Search for the cell housing the specified text and yield its (X, Y) center coordinate. 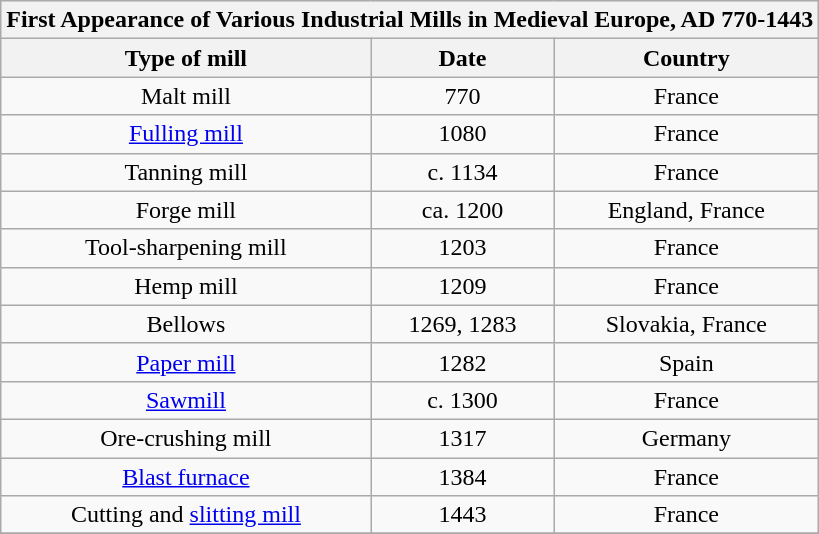
Tool-sharpening mill (186, 248)
Sawmill (186, 400)
Country (686, 58)
First Appearance of Various Industrial Mills in Medieval Europe, AD 770-1443 (410, 20)
1317 (462, 438)
1384 (462, 477)
1203 (462, 248)
Ore-crushing mill (186, 438)
1443 (462, 515)
1209 (462, 286)
England, France (686, 210)
Cutting and slitting mill (186, 515)
Hemp mill (186, 286)
Tanning mill (186, 172)
Spain (686, 362)
Paper mill (186, 362)
Date (462, 58)
770 (462, 96)
c. 1300 (462, 400)
Bellows (186, 324)
Fulling mill (186, 134)
c. 1134 (462, 172)
Forge mill (186, 210)
Slovakia, France (686, 324)
1269, 1283 (462, 324)
Germany (686, 438)
Blast furnace (186, 477)
1080 (462, 134)
1282 (462, 362)
Malt mill (186, 96)
ca. 1200 (462, 210)
Type of mill (186, 58)
